Extract the (X, Y) coordinate from the center of the cell holding the provided text.  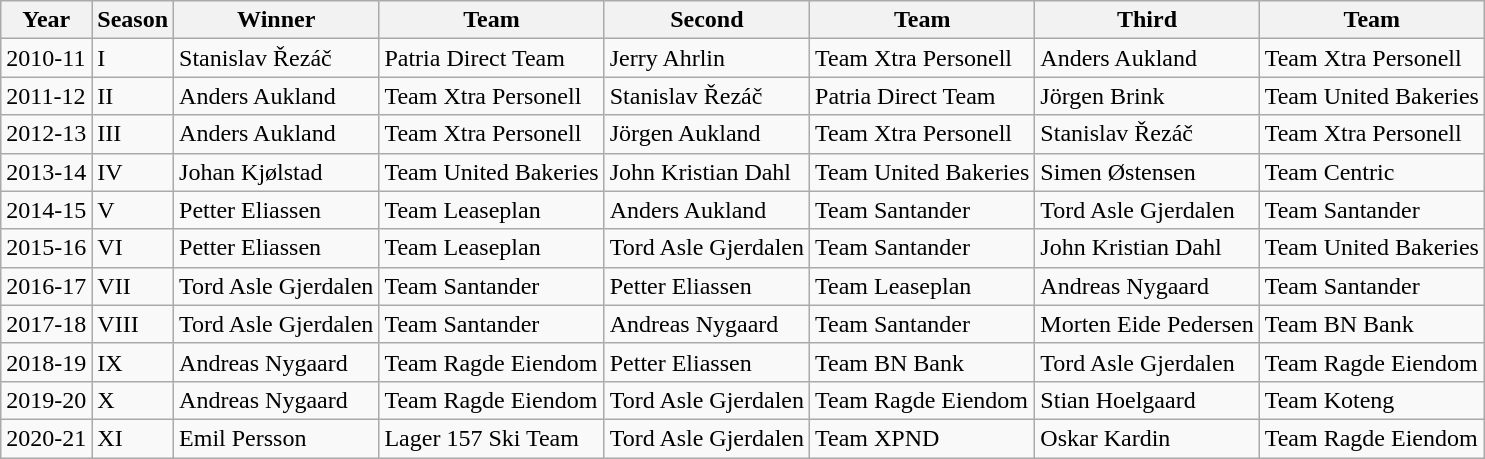
Team Koteng (1372, 400)
Team XPND (922, 438)
Year (46, 20)
2017-18 (46, 324)
X (133, 400)
Jerry Ahrlin (706, 58)
2010-11 (46, 58)
Team Centric (1372, 172)
2018-19 (46, 362)
Jörgen Brink (1147, 96)
Season (133, 20)
2020-21 (46, 438)
Third (1147, 20)
IX (133, 362)
2015-16 (46, 248)
2016-17 (46, 286)
Lager 157 Ski Team (492, 438)
XI (133, 438)
V (133, 210)
VIII (133, 324)
II (133, 96)
Jörgen Aukland (706, 134)
2013-14 (46, 172)
Winner (276, 20)
Oskar Kardin (1147, 438)
Emil Persson (276, 438)
Johan Kjølstad (276, 172)
VI (133, 248)
I (133, 58)
Simen Østensen (1147, 172)
Second (706, 20)
2019-20 (46, 400)
VII (133, 286)
Morten Eide Pedersen (1147, 324)
2014-15 (46, 210)
2012-13 (46, 134)
IV (133, 172)
2011-12 (46, 96)
Stian Hoelgaard (1147, 400)
III (133, 134)
